Return [X, Y] of the center of cell containing provided text 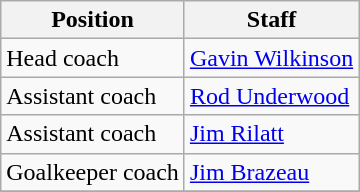
Jim Rilatt [271, 134]
Position [93, 20]
Rod Underwood [271, 96]
Staff [271, 20]
Jim Brazeau [271, 172]
Head coach [93, 58]
Gavin Wilkinson [271, 58]
Goalkeeper coach [93, 172]
